Detect which cell encompasses the target text, then output its [x, y] center coordinate. 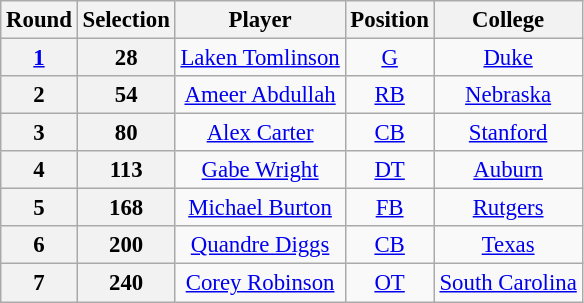
Selection [126, 20]
6 [39, 245]
240 [126, 283]
Stanford [508, 133]
Texas [508, 245]
Player [260, 20]
Alex Carter [260, 133]
OT [390, 283]
2 [39, 95]
Michael Burton [260, 208]
168 [126, 208]
FB [390, 208]
54 [126, 95]
7 [39, 283]
Round [39, 20]
4 [39, 170]
Laken Tomlinson [260, 58]
Nebraska [508, 95]
RB [390, 95]
Corey Robinson [260, 283]
80 [126, 133]
Ameer Abdullah [260, 95]
Quandre Diggs [260, 245]
Position [390, 20]
5 [39, 208]
G [390, 58]
Gabe Wright [260, 170]
3 [39, 133]
28 [126, 58]
200 [126, 245]
1 [39, 58]
113 [126, 170]
Rutgers [508, 208]
DT [390, 170]
Auburn [508, 170]
South Carolina [508, 283]
College [508, 20]
Duke [508, 58]
